Detect which cell encompasses the target text, then output its [X, Y] center coordinate. 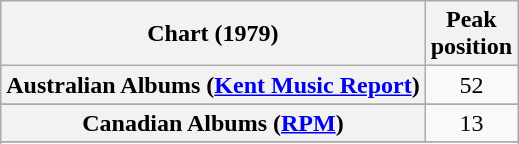
52 [471, 85]
13 [471, 123]
Peak position [471, 34]
Canadian Albums (RPM) [213, 123]
Australian Albums (Kent Music Report) [213, 85]
Chart (1979) [213, 34]
